Capture the cell that displays the provided text and extract its (X, Y) central coordinate. 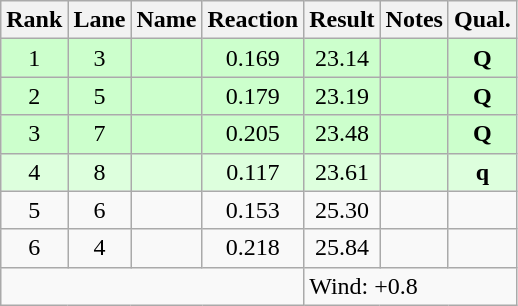
23.48 (342, 134)
q (482, 172)
23.14 (342, 58)
1 (34, 58)
Wind: +0.8 (410, 286)
Notes (414, 20)
Name (166, 20)
Qual. (482, 20)
2 (34, 96)
0.169 (253, 58)
0.117 (253, 172)
23.19 (342, 96)
0.205 (253, 134)
23.61 (342, 172)
0.218 (253, 248)
Reaction (253, 20)
0.153 (253, 210)
0.179 (253, 96)
25.30 (342, 210)
Rank (34, 20)
25.84 (342, 248)
Lane (100, 20)
8 (100, 172)
7 (100, 134)
Result (342, 20)
